Extract the (X, Y) coordinate from the center of the cell holding the provided text.  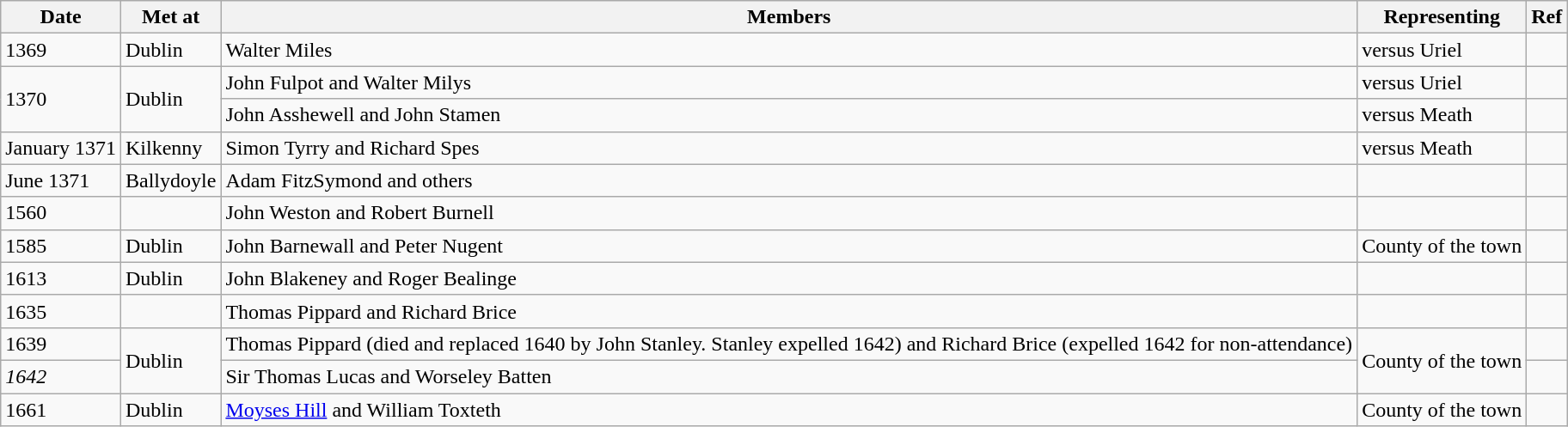
1661 (61, 410)
Adam FitzSymond and others (789, 180)
January 1371 (61, 148)
June 1371 (61, 180)
1560 (61, 213)
1370 (61, 99)
Simon Tyrry and Richard Spes (789, 148)
Members (789, 17)
Moyses Hill and William Toxteth (789, 410)
1635 (61, 311)
John Fulpot and Walter Milys (789, 82)
Ref (1547, 17)
Ballydoyle (170, 180)
1369 (61, 50)
Date (61, 17)
1613 (61, 278)
John Weston and Robert Burnell (789, 213)
1642 (61, 376)
Thomas Pippard and Richard Brice (789, 311)
Walter Miles (789, 50)
Kilkenny (170, 148)
Sir Thomas Lucas and Worseley Batten (789, 376)
John Blakeney and Roger Bealinge (789, 278)
Thomas Pippard (died and replaced 1640 by John Stanley. Stanley expelled 1642) and Richard Brice (expelled 1642 for non-attendance) (789, 344)
Representing (1442, 17)
1585 (61, 246)
John Barnewall and Peter Nugent (789, 246)
1639 (61, 344)
Met at (170, 17)
John Asshewell and John Stamen (789, 115)
